Search for the cell housing the specified text and yield its [x, y] center coordinate. 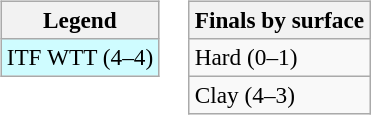
Clay (4–3) [279, 95]
ITF WTT (4–4) [80, 57]
Hard (0–1) [279, 57]
Finals by surface [279, 20]
Legend [80, 20]
